Return (X, Y) of the center of cell containing provided text 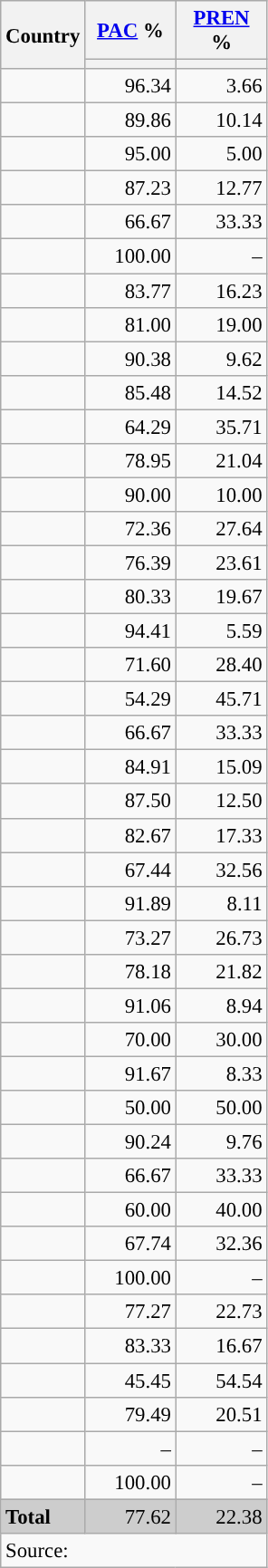
20.51 (221, 1414)
77.62 (130, 1516)
71.60 (130, 665)
12.50 (221, 802)
12.77 (221, 188)
94.41 (130, 631)
19.67 (221, 597)
35.71 (221, 427)
45.45 (130, 1380)
78.95 (130, 461)
15.09 (221, 767)
16.67 (221, 1346)
73.27 (130, 938)
10.00 (221, 495)
8.94 (221, 1005)
5.00 (221, 154)
21.82 (221, 972)
77.27 (130, 1313)
8.11 (221, 903)
96.34 (130, 86)
21.04 (221, 461)
70.00 (130, 1040)
14.52 (221, 392)
Source: (134, 1551)
PAC % (130, 31)
17.33 (221, 835)
67.74 (130, 1244)
64.29 (130, 427)
16.23 (221, 291)
Country (43, 34)
22.38 (221, 1516)
90.24 (130, 1142)
82.67 (130, 835)
87.50 (130, 802)
22.73 (221, 1313)
72.36 (130, 529)
95.00 (130, 154)
83.33 (130, 1346)
26.73 (221, 938)
Total (43, 1516)
PREN % (221, 31)
19.00 (221, 324)
3.66 (221, 86)
87.23 (130, 188)
67.44 (130, 870)
90.00 (130, 495)
30.00 (221, 1040)
54.29 (130, 699)
81.00 (130, 324)
32.56 (221, 870)
85.48 (130, 392)
91.89 (130, 903)
32.36 (221, 1244)
83.77 (130, 291)
9.76 (221, 1142)
91.67 (130, 1073)
23.61 (221, 563)
84.91 (130, 767)
10.14 (221, 120)
45.71 (221, 699)
40.00 (221, 1210)
76.39 (130, 563)
79.49 (130, 1414)
89.86 (130, 120)
27.64 (221, 529)
54.54 (221, 1380)
80.33 (130, 597)
28.40 (221, 665)
8.33 (221, 1073)
78.18 (130, 972)
5.59 (221, 631)
60.00 (130, 1210)
91.06 (130, 1005)
9.62 (221, 359)
90.38 (130, 359)
